Search for the cell housing the specified text and yield its (x, y) center coordinate. 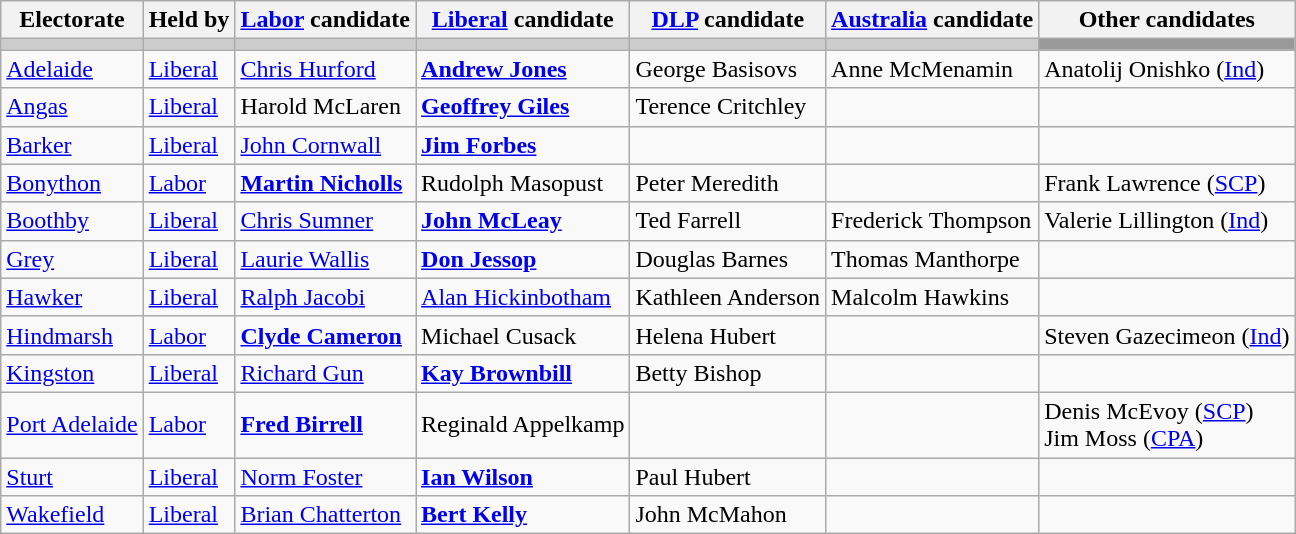
Martin Nicholls (326, 183)
Held by (189, 20)
Chris Sumner (326, 221)
Richard Gun (326, 373)
John Cornwall (326, 145)
Thomas Manthorpe (932, 259)
Other candidates (1167, 20)
Ian Wilson (523, 477)
Laurie Wallis (326, 259)
Valerie Lillington (Ind) (1167, 221)
Electorate (72, 20)
John McLeay (523, 221)
Liberal candidate (523, 20)
Boothby (72, 221)
Hindmarsh (72, 335)
Chris Hurford (326, 69)
Adelaide (72, 69)
Betty Bishop (728, 373)
Anne McMenamin (932, 69)
Don Jessop (523, 259)
Rudolph Masopust (523, 183)
Ralph Jacobi (326, 297)
Malcolm Hawkins (932, 297)
Kay Brownbill (523, 373)
George Basisovs (728, 69)
Kathleen Anderson (728, 297)
Frank Lawrence (SCP) (1167, 183)
Denis McEvoy (SCP)Jim Moss (CPA) (1167, 424)
John McMahon (728, 515)
Frederick Thompson (932, 221)
Fred Birrell (326, 424)
Andrew Jones (523, 69)
Geoffrey Giles (523, 107)
Alan Hickinbotham (523, 297)
Labor candidate (326, 20)
Grey (72, 259)
Helena Hubert (728, 335)
Norm Foster (326, 477)
Clyde Cameron (326, 335)
Ted Farrell (728, 221)
Michael Cusack (523, 335)
Peter Meredith (728, 183)
Harold McLaren (326, 107)
Bert Kelly (523, 515)
Bonython (72, 183)
Douglas Barnes (728, 259)
Wakefield (72, 515)
Reginald Appelkamp (523, 424)
Brian Chatterton (326, 515)
Jim Forbes (523, 145)
Port Adelaide (72, 424)
Australia candidate (932, 20)
Anatolij Onishko (Ind) (1167, 69)
Kingston (72, 373)
Sturt (72, 477)
DLP candidate (728, 20)
Angas (72, 107)
Hawker (72, 297)
Steven Gazecimeon (Ind) (1167, 335)
Paul Hubert (728, 477)
Barker (72, 145)
Terence Critchley (728, 107)
